Search for the cell housing the specified text and yield its [x, y] center coordinate. 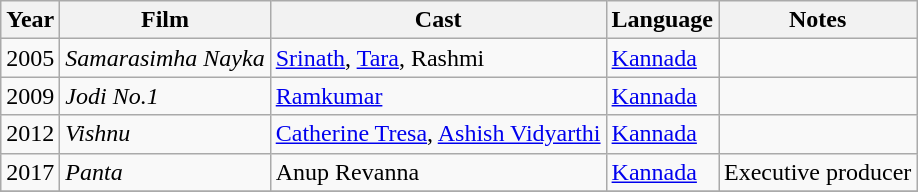
Language [662, 20]
Vishnu [165, 134]
Jodi No.1 [165, 96]
Year [30, 20]
2012 [30, 134]
Notes [817, 20]
2009 [30, 96]
Ramkumar [438, 96]
Samarasimha Nayka [165, 58]
2017 [30, 172]
Executive producer [817, 172]
Anup Revanna [438, 172]
Cast [438, 20]
Catherine Tresa, Ashish Vidyarthi [438, 134]
2005 [30, 58]
Srinath, Tara, Rashmi [438, 58]
Panta [165, 172]
Film [165, 20]
